Identify which cell holds the provided text, then report its [x, y] central coordinate. 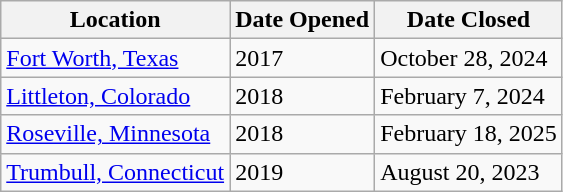
Fort Worth, Texas [116, 58]
2019 [302, 172]
Location [116, 20]
Date Closed [469, 20]
Roseville, Minnesota [116, 134]
Trumbull, Connecticut [116, 172]
February 18, 2025 [469, 134]
Littleton, Colorado [116, 96]
February 7, 2024 [469, 96]
2017 [302, 58]
August 20, 2023 [469, 172]
October 28, 2024 [469, 58]
Date Opened [302, 20]
